Identify which cell holds the provided text, then report its [X, Y] central coordinate. 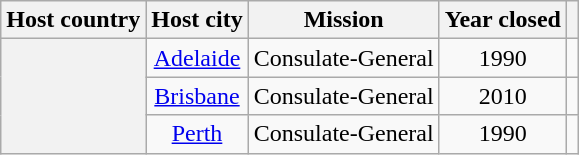
Host city [197, 20]
Adelaide [197, 58]
2010 [502, 96]
Brisbane [197, 96]
Mission [344, 20]
Perth [197, 134]
Host country [74, 20]
Year closed [502, 20]
